Pinpoint the cell where the given text exists, returning its [X, Y] midpoint coordinate. 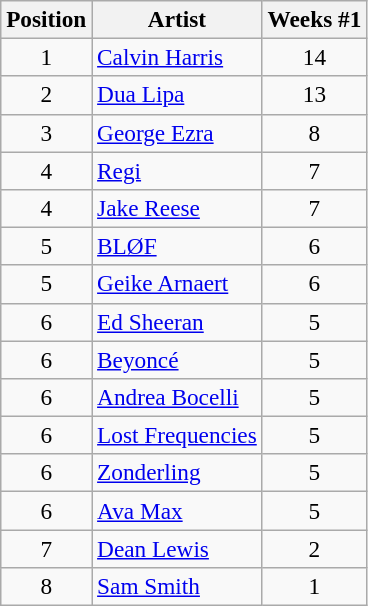
BLØF [177, 246]
3 [46, 133]
Dua Lipa [177, 95]
Andrea Bocelli [177, 397]
Position [46, 19]
Lost Frequencies [177, 435]
14 [314, 57]
Jake Reese [177, 208]
Beyoncé [177, 359]
Zonderling [177, 473]
Ed Sheeran [177, 322]
George Ezra [177, 133]
13 [314, 95]
Ava Max [177, 510]
Calvin Harris [177, 57]
Artist [177, 19]
Regi [177, 170]
Sam Smith [177, 586]
Weeks #1 [314, 19]
Geike Arnaert [177, 284]
Dean Lewis [177, 548]
